Determine the [X, Y] coordinate at the center of the cell enclosing the given text.  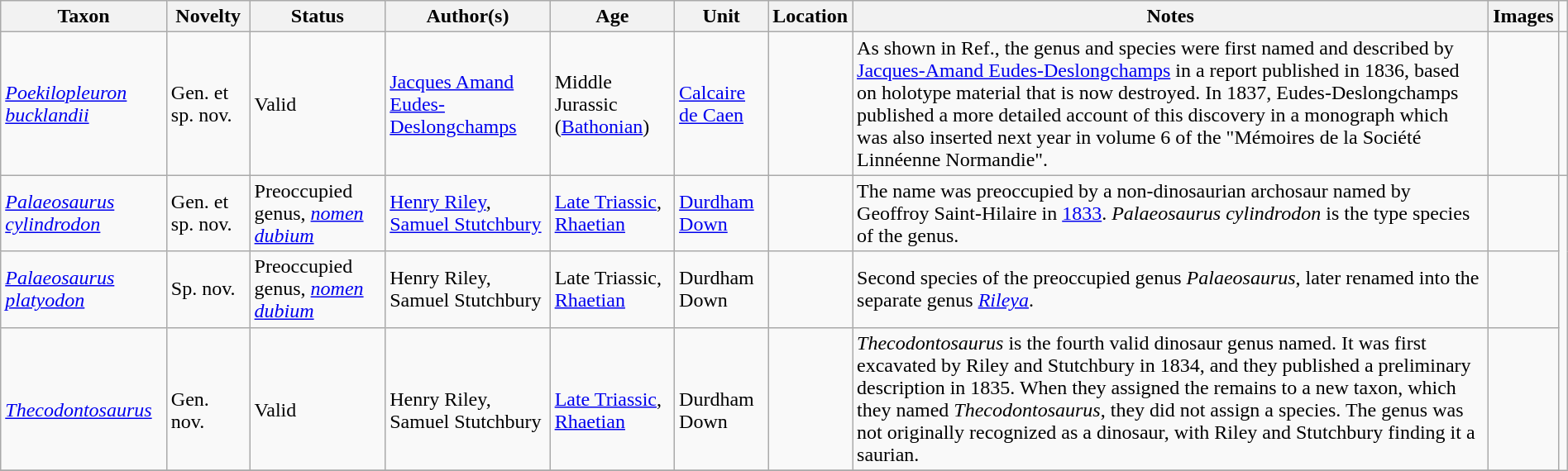
Age [612, 17]
Status [318, 17]
Taxon [84, 17]
Author(s) [468, 17]
Images [1523, 17]
Location [810, 17]
Notes [1171, 17]
Thecodontosaurus [84, 398]
Palaeosaurus cylindrodon [84, 213]
Gen. nov. [208, 398]
Poekilopleuron bucklandii [84, 104]
Middle Jurassic (Bathonian) [612, 104]
Second species of the preoccupied genus Palaeosaurus, later renamed into the separate genus Rileya. [1171, 289]
Sp. nov. [208, 289]
Calcaire de Caen [721, 104]
Jacques Amand Eudes-Deslongchamps [468, 104]
Palaeosaurus platyodon [84, 289]
Novelty [208, 17]
Unit [721, 17]
